Find where the given text appears and provide that cell's center as (x, y) coordinate. 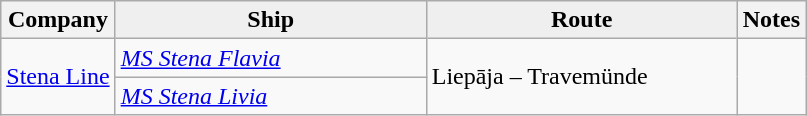
MS Stena Flavia (270, 58)
MS Stena Livia (270, 96)
Ship (270, 20)
Route (582, 20)
Company (58, 20)
Notes (771, 20)
Liepāja – Travemünde (582, 77)
Stena Line (58, 77)
